Extract the [X, Y] coordinate from the center of the cell holding the provided text.  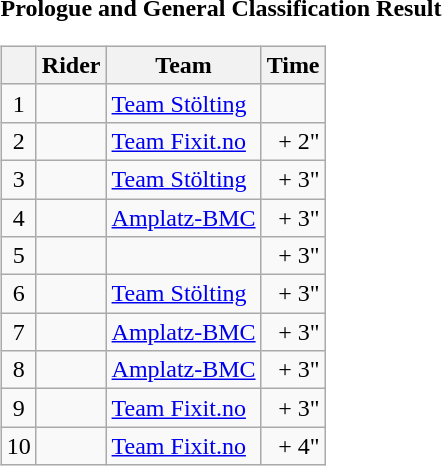
9 [18, 408]
Rider [71, 65]
1 [18, 103]
2 [18, 141]
4 [18, 217]
8 [18, 370]
Time [293, 65]
Team [184, 65]
5 [18, 256]
7 [18, 332]
+ 2" [293, 141]
3 [18, 179]
10 [18, 446]
+ 4" [293, 446]
6 [18, 294]
